Capture the cell that displays the provided text and extract its [x, y] central coordinate. 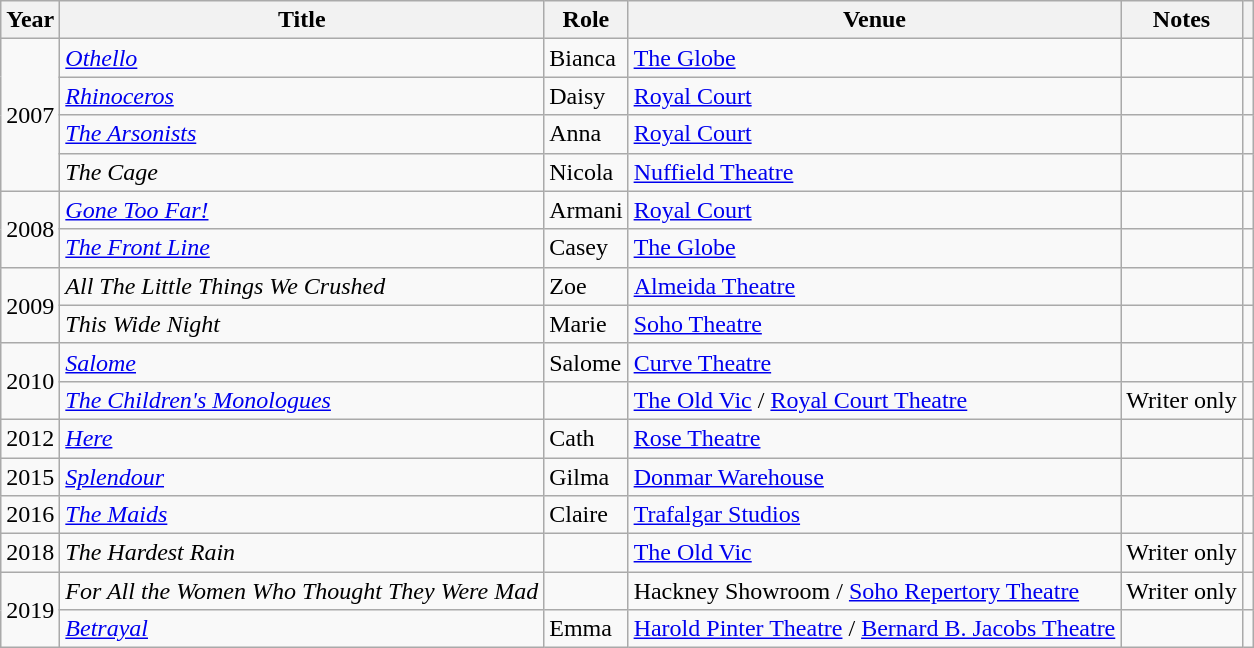
Title [302, 20]
The Cage [302, 172]
Role [586, 20]
Daisy [586, 96]
Marie [586, 324]
2008 [30, 229]
Othello [302, 58]
The Children's Monologues [302, 400]
Notes [1182, 20]
All The Little Things We Crushed [302, 286]
Harold Pinter Theatre / Bernard B. Jacobs Theatre [874, 629]
Betrayal [302, 629]
Anna [586, 134]
Nicola [586, 172]
2009 [30, 305]
The Front Line [302, 248]
This Wide Night [302, 324]
Nuffield Theatre [874, 172]
Bianca [586, 58]
Zoe [586, 286]
Splendour [302, 477]
2016 [30, 515]
2015 [30, 477]
Emma [586, 629]
2019 [30, 610]
The Arsonists [302, 134]
Claire [586, 515]
Gilma [586, 477]
Soho Theatre [874, 324]
Venue [874, 20]
Almeida Theatre [874, 286]
The Old Vic / Royal Court Theatre [874, 400]
Hackney Showroom / Soho Repertory Theatre [874, 591]
2007 [30, 115]
For All the Women Who Thought They Were Mad [302, 591]
Here [302, 438]
Donmar Warehouse [874, 477]
The Old Vic [874, 553]
The Maids [302, 515]
2012 [30, 438]
Rhinoceros [302, 96]
2018 [30, 553]
Casey [586, 248]
2010 [30, 381]
Rose Theatre [874, 438]
Curve Theatre [874, 362]
Gone Too Far! [302, 210]
The Hardest Rain [302, 553]
Armani [586, 210]
Cath [586, 438]
Year [30, 20]
Trafalgar Studios [874, 515]
